Provide the [X, Y] coordinate of the cell's center where the given text is located.  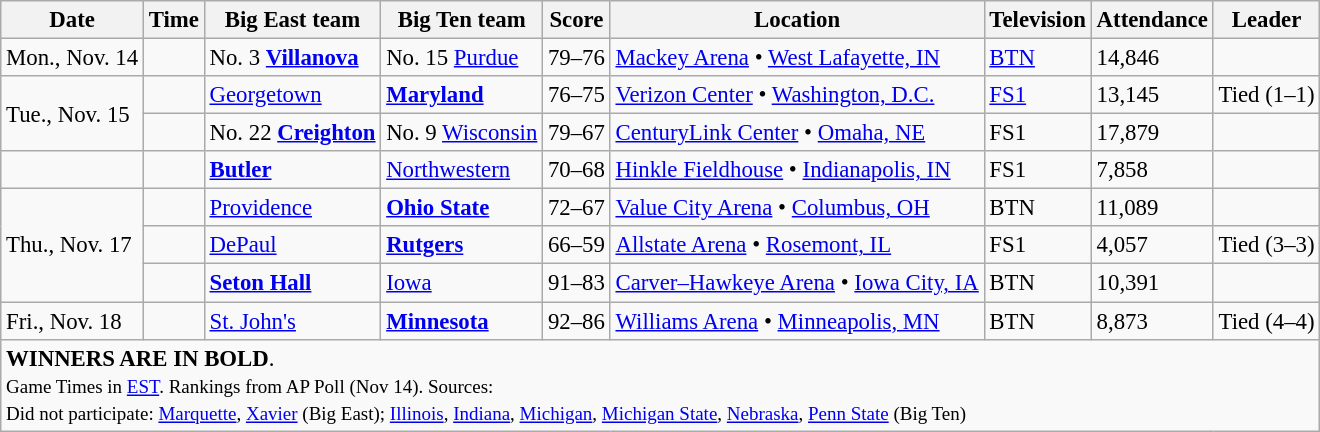
Northwestern [462, 170]
No. 9 Wisconsin [462, 133]
Leader [1266, 20]
St. John's [292, 321]
91–83 [577, 283]
Ohio State [462, 208]
Providence [292, 208]
Minnesota [462, 321]
No. 3 Villanova [292, 58]
17,879 [1152, 133]
Tue., Nov. 15 [72, 114]
Williams Arena • Minneapolis, MN [797, 321]
Fri., Nov. 18 [72, 321]
Georgetown [292, 95]
70–68 [577, 170]
76–75 [577, 95]
7,858 [1152, 170]
72–67 [577, 208]
Butler [292, 170]
Location [797, 20]
79–76 [577, 58]
Television [1038, 20]
8,873 [1152, 321]
Score [577, 20]
Mon., Nov. 14 [72, 58]
Date [72, 20]
CenturyLink Center • Omaha, NE [797, 133]
Tied (3–3) [1266, 245]
Big East team [292, 20]
13,145 [1152, 95]
10,391 [1152, 283]
Hinkle Fieldhouse • Indianapolis, IN [797, 170]
92–86 [577, 321]
Attendance [1152, 20]
Maryland [462, 95]
Verizon Center • Washington, D.C. [797, 95]
Thu., Nov. 17 [72, 246]
Big Ten team [462, 20]
Allstate Arena • Rosemont, IL [797, 245]
Mackey Arena • West Lafayette, IN [797, 58]
11,089 [1152, 208]
14,846 [1152, 58]
Time [174, 20]
Value City Arena • Columbus, OH [797, 208]
Tied (4–4) [1266, 321]
4,057 [1152, 245]
No. 15 Purdue [462, 58]
DePaul [292, 245]
Seton Hall [292, 283]
Carver–Hawkeye Arena • Iowa City, IA [797, 283]
Iowa [462, 283]
79–67 [577, 133]
Rutgers [462, 245]
Tied (1–1) [1266, 95]
No. 22 Creighton [292, 133]
66–59 [577, 245]
